Provide the (x, y) coordinate of the cell's center where the given text is located.  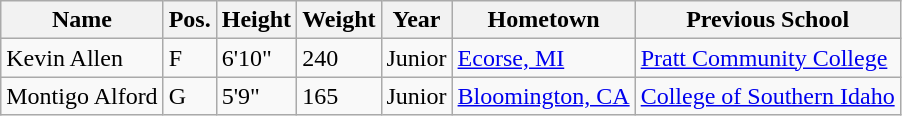
Name (82, 20)
5'9" (256, 96)
165 (339, 96)
Height (256, 20)
Previous School (768, 20)
Bloomington, CA (544, 96)
Year (416, 20)
Kevin Allen (82, 58)
College of Southern Idaho (768, 96)
Pratt Community College (768, 58)
Ecorse, MI (544, 58)
F (190, 58)
6'10" (256, 58)
Hometown (544, 20)
Weight (339, 20)
Pos. (190, 20)
Montigo Alford (82, 96)
240 (339, 58)
G (190, 96)
